Provide the (x, y) coordinate of the cell's center where the given text is located.  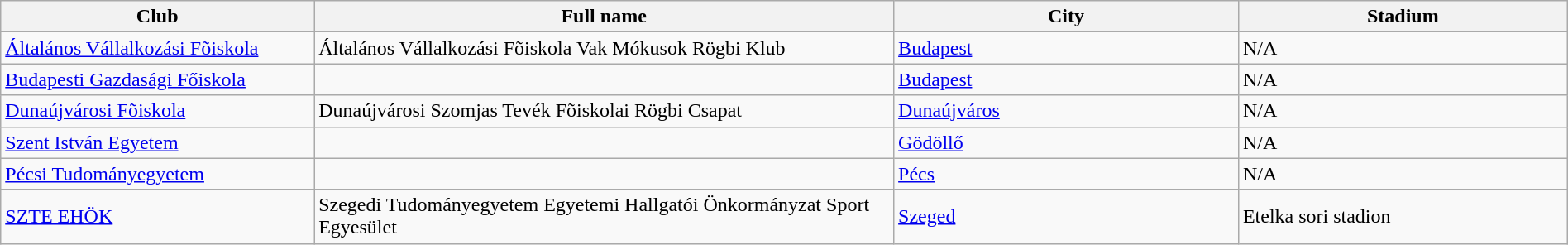
Stadium (1403, 17)
Gödöllő (1067, 142)
City (1067, 17)
Általános Vállalkozási Fõiskola (157, 48)
Szegedi Tudományegyetem Egyetemi Hallgatói Önkormányzat Sport Egyesület (604, 217)
Dunaújvárosi Fõiskola (157, 111)
Dunaújváros (1067, 111)
SZTE EHÖK (157, 217)
Pécs (1067, 174)
Szeged (1067, 217)
Etelka sori stadion (1403, 217)
Dunaújvárosi Szomjas Tevék Fõiskolai Rögbi Csapat (604, 111)
Pécsi Tudományegyetem (157, 174)
Budapesti Gazdasági Főiskola (157, 79)
Szent István Egyetem (157, 142)
Full name (604, 17)
Általános Vállalkozási Fõiskola Vak Mókusok Rögbi Klub (604, 48)
Club (157, 17)
